Capture the cell that displays the provided text and extract its [X, Y] central coordinate. 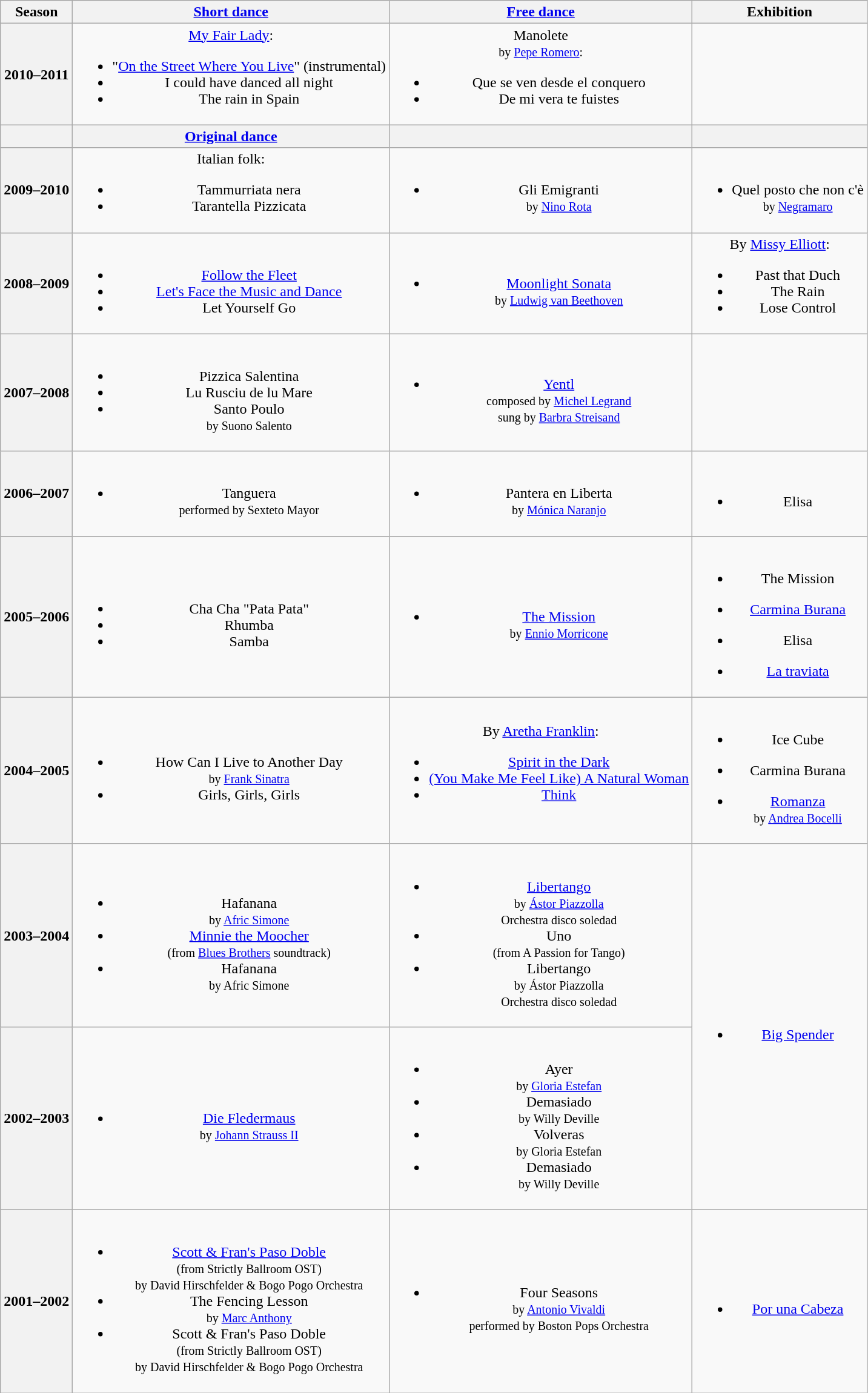
Pantera en Liberta by Mónica Naranjo [541, 494]
Ayer by Gloria Estefan Demasiado by Willy Deville Volveras by Gloria Estefan Demasiado by Willy Deville [541, 1118]
The MissionCarmina BuranaElisaLa traviata [780, 617]
Pizzica SalentinaLu Rusciu de lu MareSanto Poulo by Suono Salento [231, 392]
By Missy Elliott:Past that DuchThe RainLose Control [780, 283]
Italian folk:Tammurriata neraTarantella Pizzicata [231, 190]
2010–2011 [36, 74]
My Fair Lady:"On the Street Where You Live" (instrumental)I could have danced all nightThe rain in Spain [231, 74]
Short dance [231, 12]
2008–2009 [36, 283]
Hafanana by Afric Simone Minnie the Moocher (from Blues Brothers soundtrack) Hafanana by Afric Simone [231, 935]
The Mission by Ennio Morricone [541, 617]
Four Seasons by Antonio Vivaldi performed by Boston Pops Orchestra [541, 1301]
2009–2010 [36, 190]
Tanguera performed by Sexteto Mayor [231, 494]
Big Spender [780, 1027]
2005–2006 [36, 617]
By Aretha Franklin:Spirit in the Dark(You Make Me Feel Like) A Natural WomanThink [541, 770]
Quel posto che non c'è by Negramaro [780, 190]
Elisa [780, 494]
Libertango by Ástor Piazzolla Orchestra disco soledad Uno (from A Passion for Tango) Libertango by Ástor Piazzolla Orchestra disco soledad [541, 935]
How Can I Live to Another Day by Frank Sinatra Girls, Girls, Girls [231, 770]
Original dance [231, 136]
2002–2003 [36, 1118]
Yentl composed by Michel Legrand sung by Barbra Streisand [541, 392]
Ice CubeCarmina BuranaRomanza by Andrea Bocelli [780, 770]
2001–2002 [36, 1301]
Cha Cha "Pata Pata"RhumbaSamba [231, 617]
Season [36, 12]
Por una Cabeza [780, 1301]
Die Fledermaus by Johann Strauss II [231, 1118]
Moonlight Sonata by Ludwig van Beethoven [541, 283]
Gli Emigranti by Nino Rota [541, 190]
Free dance [541, 12]
Follow the FleetLet's Face the Music and DanceLet Yourself Go [231, 283]
2004–2005 [36, 770]
Exhibition [780, 12]
Manolete by Pepe Romero:Que se ven desde el conqueroDe mi vera te fuistes [541, 74]
2007–2008 [36, 392]
2006–2007 [36, 494]
2003–2004 [36, 935]
